Output the (x, y) coordinate of the center of the cell containing the given text.  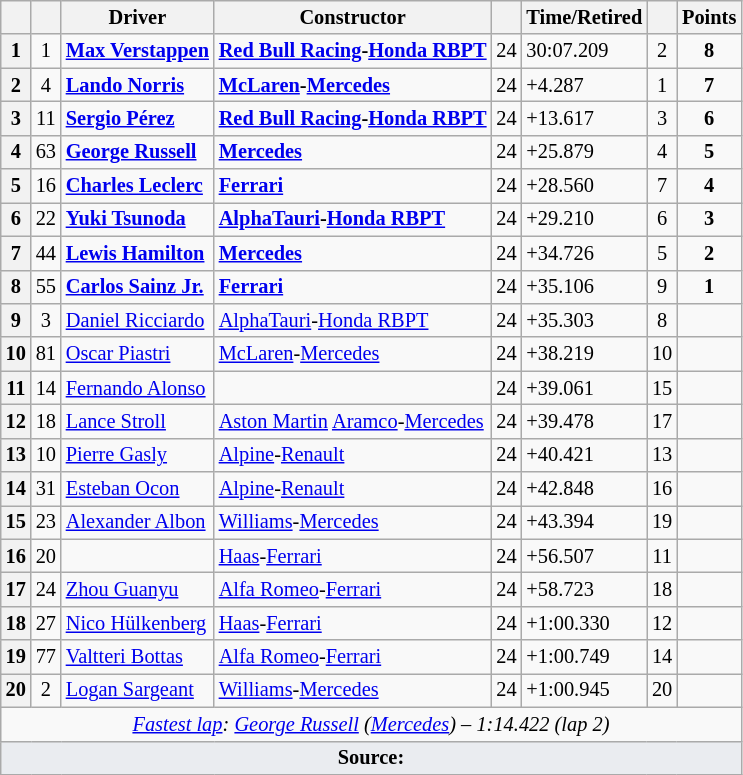
Aston Martin Aramco-Mercedes (353, 421)
+40.421 (585, 455)
+29.210 (585, 219)
44 (46, 253)
55 (46, 287)
Fastest lap: George Russell (Mercedes) – 1:14.422 (lap 2) (371, 724)
Valtteri Bottas (138, 657)
Lance Stroll (138, 421)
Constructor (353, 17)
30:07.209 (585, 51)
Alexander Albon (138, 522)
Lewis Hamilton (138, 253)
+1:00.330 (585, 623)
Nico Hülkenberg (138, 623)
Zhou Guanyu (138, 589)
+4.287 (585, 85)
Carlos Sainz Jr. (138, 287)
Points (709, 17)
Fernando Alonso (138, 388)
+35.106 (585, 287)
Max Verstappen (138, 51)
Daniel Ricciardo (138, 320)
+39.061 (585, 388)
31 (46, 489)
+25.879 (585, 152)
Driver (138, 17)
+42.848 (585, 489)
+28.560 (585, 186)
Lando Norris (138, 85)
+56.507 (585, 556)
Pierre Gasly (138, 455)
Charles Leclerc (138, 186)
Esteban Ocon (138, 489)
+43.394 (585, 522)
Logan Sargeant (138, 690)
+35.303 (585, 320)
Time/Retired (585, 17)
Yuki Tsunoda (138, 219)
+39.478 (585, 421)
81 (46, 354)
+13.617 (585, 118)
George Russell (138, 152)
Source: (371, 758)
23 (46, 522)
+38.219 (585, 354)
22 (46, 219)
+58.723 (585, 589)
+34.726 (585, 253)
27 (46, 623)
77 (46, 657)
+1:00.749 (585, 657)
Sergio Pérez (138, 118)
63 (46, 152)
Oscar Piastri (138, 354)
+1:00.945 (585, 690)
